Find where the given text appears and provide that cell's center as (X, Y) coordinate. 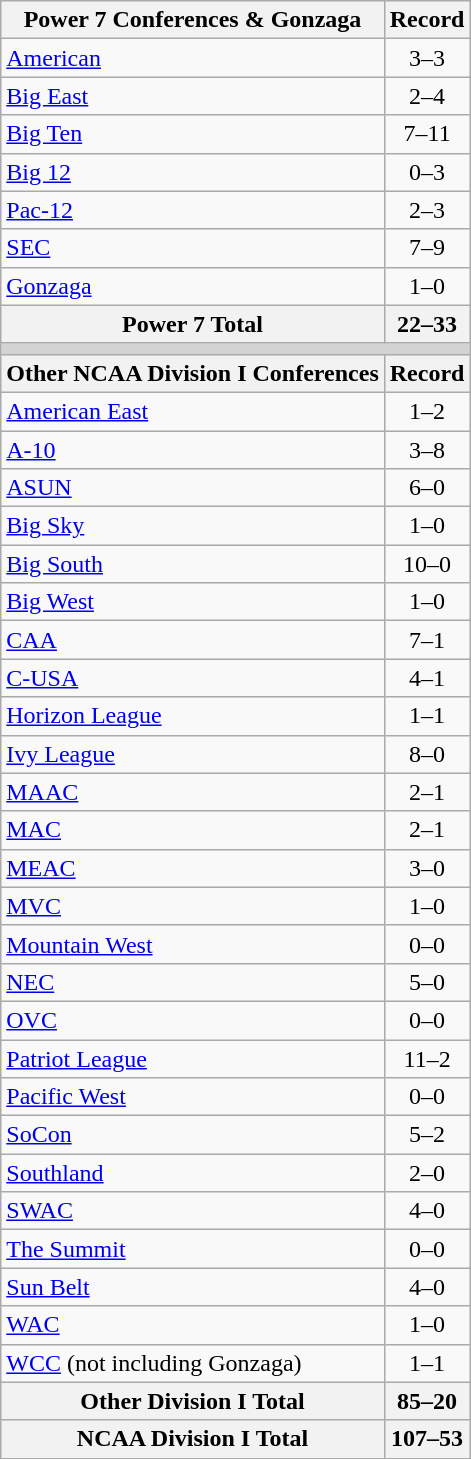
7–1 (427, 640)
Sun Belt (193, 1287)
6–0 (427, 488)
2–0 (427, 1173)
3–3 (427, 58)
SEC (193, 248)
Other Division I Total (193, 1401)
1–2 (427, 411)
85–20 (427, 1401)
2–4 (427, 96)
Power 7 Conferences & Gonzaga (193, 20)
NCAA Division I Total (193, 1439)
22–33 (427, 324)
5–0 (427, 982)
A-10 (193, 449)
Big South (193, 564)
SoCon (193, 1135)
C-USA (193, 678)
Ivy League (193, 754)
Big 12 (193, 172)
Patriot League (193, 1059)
Pac-12 (193, 210)
Gonzaga (193, 286)
CAA (193, 640)
3–0 (427, 868)
Horizon League (193, 716)
WAC (193, 1325)
4–1 (427, 678)
2–3 (427, 210)
5–2 (427, 1135)
Pacific West (193, 1097)
ASUN (193, 488)
10–0 (427, 564)
Mountain West (193, 944)
Southland (193, 1173)
7–9 (427, 248)
Power 7 Total (193, 324)
NEC (193, 982)
OVC (193, 1020)
Big Ten (193, 134)
Other NCAA Division I Conferences (193, 373)
MAAC (193, 792)
Big East (193, 96)
Big Sky (193, 526)
SWAC (193, 1211)
107–53 (427, 1439)
The Summit (193, 1249)
7–11 (427, 134)
MAC (193, 830)
MEAC (193, 868)
0–3 (427, 172)
11–2 (427, 1059)
WCC (not including Gonzaga) (193, 1363)
8–0 (427, 754)
American East (193, 411)
American (193, 58)
Big West (193, 602)
MVC (193, 906)
3–8 (427, 449)
